Scan for the cell matching the given text and deliver its (X, Y) coordinate at center. 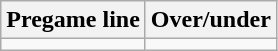
Pregame line (74, 20)
Over/under (210, 20)
